Scan for the cell matching the given text and deliver its [X, Y] coordinate at center. 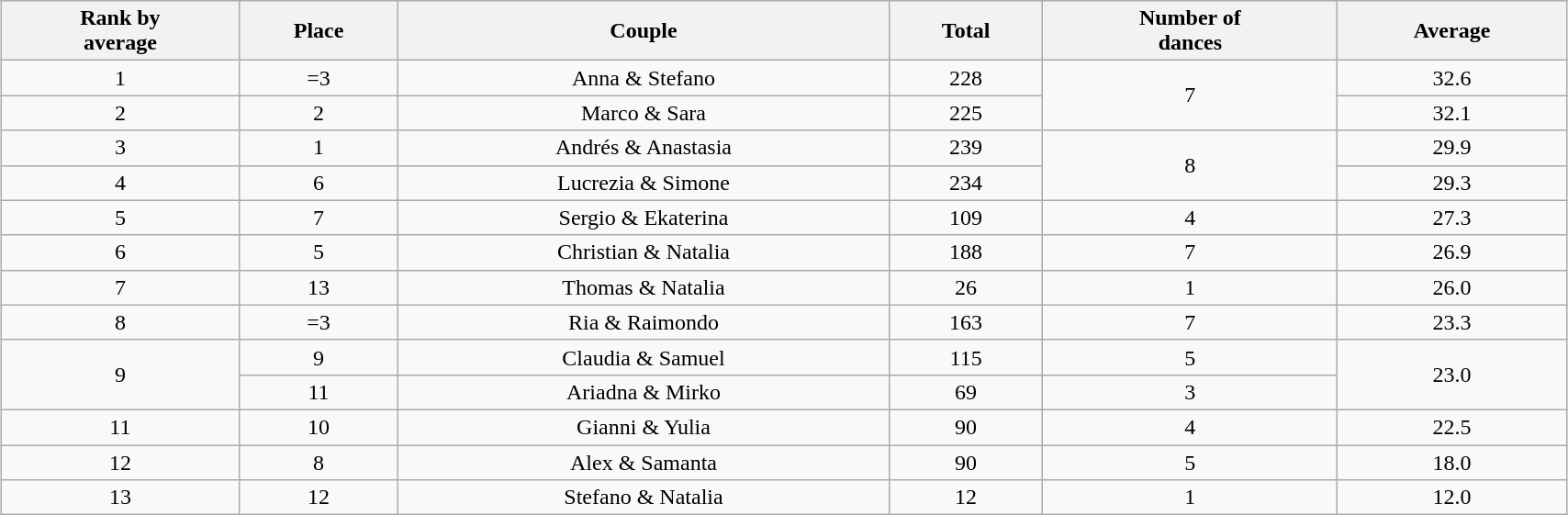
Claudia & Samuel [644, 357]
Ria & Raimondo [644, 322]
23.3 [1452, 322]
26.0 [1452, 287]
234 [966, 183]
Alex & Samanta [644, 462]
Rank by average [119, 31]
Christian & Natalia [644, 252]
32.6 [1452, 78]
239 [966, 148]
32.1 [1452, 113]
Andrés & Anastasia [644, 148]
23.0 [1452, 375]
12.0 [1452, 498]
18.0 [1452, 462]
69 [966, 392]
22.5 [1452, 427]
188 [966, 252]
Place [319, 31]
163 [966, 322]
Stefano & Natalia [644, 498]
Number of dances [1190, 31]
Ariadna & Mirko [644, 392]
26 [966, 287]
29.3 [1452, 183]
109 [966, 218]
Sergio & Ekaterina [644, 218]
26.9 [1452, 252]
Thomas & Natalia [644, 287]
Average [1452, 31]
10 [319, 427]
Lucrezia & Simone [644, 183]
27.3 [1452, 218]
228 [966, 78]
Couple [644, 31]
29.9 [1452, 148]
Anna & Stefano [644, 78]
Total [966, 31]
Gianni & Yulia [644, 427]
225 [966, 113]
115 [966, 357]
Marco & Sara [644, 113]
